Return the (x, y) coordinate for the center point of the cell that contains the specified text.  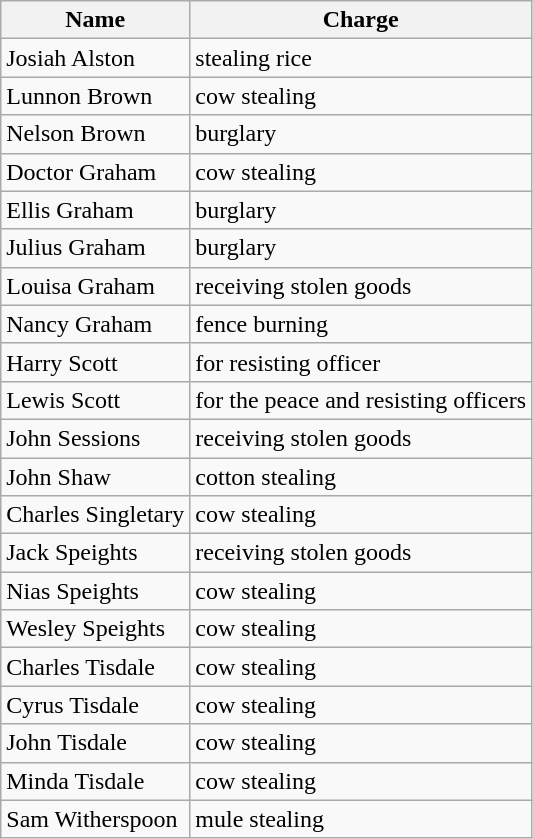
Josiah Alston (96, 58)
Julius Graham (96, 248)
Ellis Graham (96, 210)
Charge (361, 20)
Lunnon Brown (96, 96)
Wesley Speights (96, 629)
Cyrus Tisdale (96, 705)
for resisting officer (361, 362)
Nias Speights (96, 591)
stealing rice (361, 58)
Lewis Scott (96, 400)
mule stealing (361, 819)
John Sessions (96, 438)
fence burning (361, 324)
Minda Tisdale (96, 781)
John Tisdale (96, 743)
Name (96, 20)
for the peace and resisting officers (361, 400)
Nelson Brown (96, 134)
Charles Singletary (96, 515)
Louisa Graham (96, 286)
Jack Speights (96, 553)
John Shaw (96, 477)
cotton stealing (361, 477)
Charles Tisdale (96, 667)
Sam Witherspoon (96, 819)
Nancy Graham (96, 324)
Harry Scott (96, 362)
Doctor Graham (96, 172)
